Provide the (X, Y) coordinate of the cell's center where the given text is located.  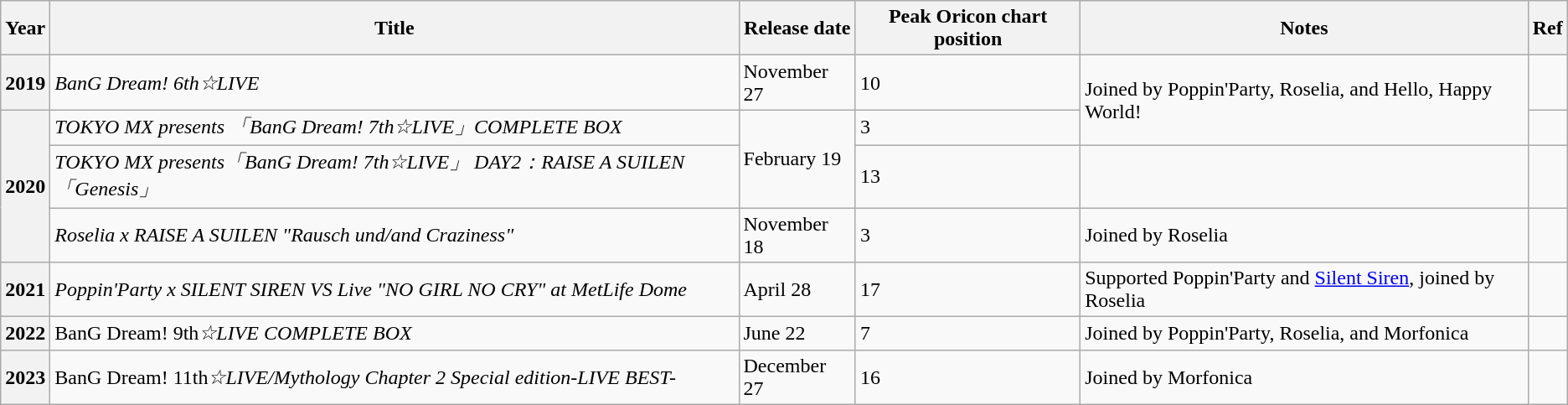
BanG Dream! 9th☆LIVE COMPLETE BOX (395, 334)
December 27 (797, 377)
2023 (25, 377)
2022 (25, 334)
2021 (25, 290)
Joined by Poppin'Party, Roselia, and Morfonica (1304, 334)
TOKYO MX presents「BanG Dream! 7th☆LIVE」 DAY2：RAISE A SUILEN「Genesis」 (395, 176)
10 (967, 82)
February 19 (797, 159)
2019 (25, 82)
Peak Oricon chart position (967, 29)
November 18 (797, 235)
2020 (25, 186)
7 (967, 334)
Joined by Poppin'Party, Roselia, and Hello, Happy World! (1304, 101)
Notes (1304, 29)
Roselia x RAISE A SUILEN "Rausch und/and Craziness" (395, 235)
Joined by Morfonica (1304, 377)
Title (395, 29)
TOKYO MX presents 「BanG Dream! 7th☆LIVE」COMPLETE BOX (395, 127)
Ref (1548, 29)
June 22 (797, 334)
16 (967, 377)
Joined by Roselia (1304, 235)
Poppin'Party x SILENT SIREN VS Live "NO GIRL NO CRY" at MetLife Dome (395, 290)
BanG Dream! 11th☆LIVE/Mythology Chapter 2 Special edition-LIVE BEST- (395, 377)
17 (967, 290)
Year (25, 29)
13 (967, 176)
BanG Dream! 6th☆LIVE (395, 82)
April 28 (797, 290)
November 27 (797, 82)
Supported Poppin'Party and Silent Siren, joined by Roselia (1304, 290)
Release date (797, 29)
